Capture the cell that displays the provided text and extract its (X, Y) central coordinate. 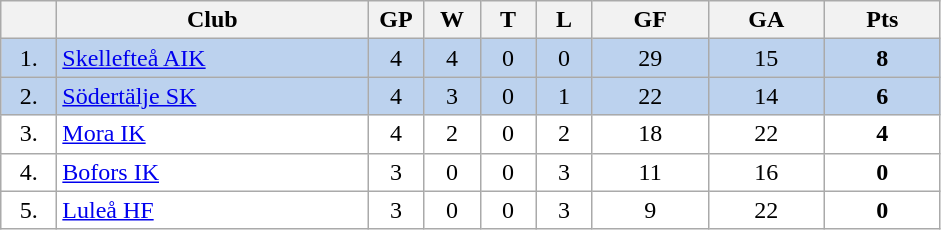
GP (396, 20)
Mora IK (212, 134)
6 (882, 96)
18 (650, 134)
Skellefteå AIK (212, 58)
4. (29, 172)
16 (766, 172)
3. (29, 134)
GF (650, 20)
Pts (882, 20)
GA (766, 20)
15 (766, 58)
1. (29, 58)
29 (650, 58)
Luleå HF (212, 210)
8 (882, 58)
11 (650, 172)
L (564, 20)
2. (29, 96)
5. (29, 210)
T (508, 20)
W (452, 20)
1 (564, 96)
Club (212, 20)
Södertälje SK (212, 96)
14 (766, 96)
Bofors IK (212, 172)
9 (650, 210)
